Search for the cell housing the specified text and yield its [X, Y] center coordinate. 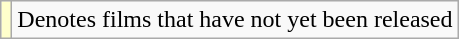
Denotes films that have not yet been released [235, 20]
